Determine the (x, y) coordinate at the center of the cell enclosing the given text.  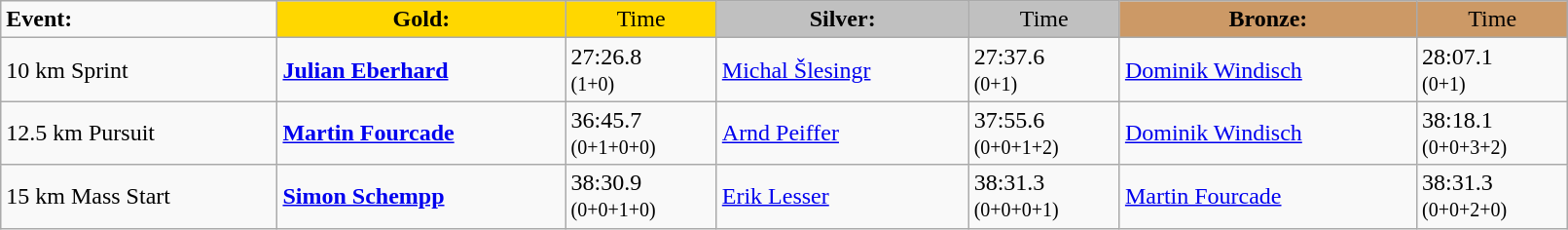
Event: (139, 19)
Bronze: (1267, 19)
Gold: (421, 19)
27:26.8(1+0) (640, 70)
Erik Lesser (843, 197)
15 km Mass Start (139, 197)
28:07.1(0+1) (1491, 70)
38:31.3(0+0+0+1) (1043, 197)
Silver: (843, 19)
Simon Schempp (421, 197)
10 km Sprint (139, 70)
38:18.1(0+0+3+2) (1491, 133)
Michal Šlesingr (843, 70)
27:37.6(0+1) (1043, 70)
37:55.6(0+0+1+2) (1043, 133)
38:30.9(0+0+1+0) (640, 197)
36:45.7(0+1+0+0) (640, 133)
Julian Eberhard (421, 70)
38:31.3(0+0+2+0) (1491, 197)
12.5 km Pursuit (139, 133)
Arnd Peiffer (843, 133)
